Output the (x, y) coordinate of the center of the cell containing the given text.  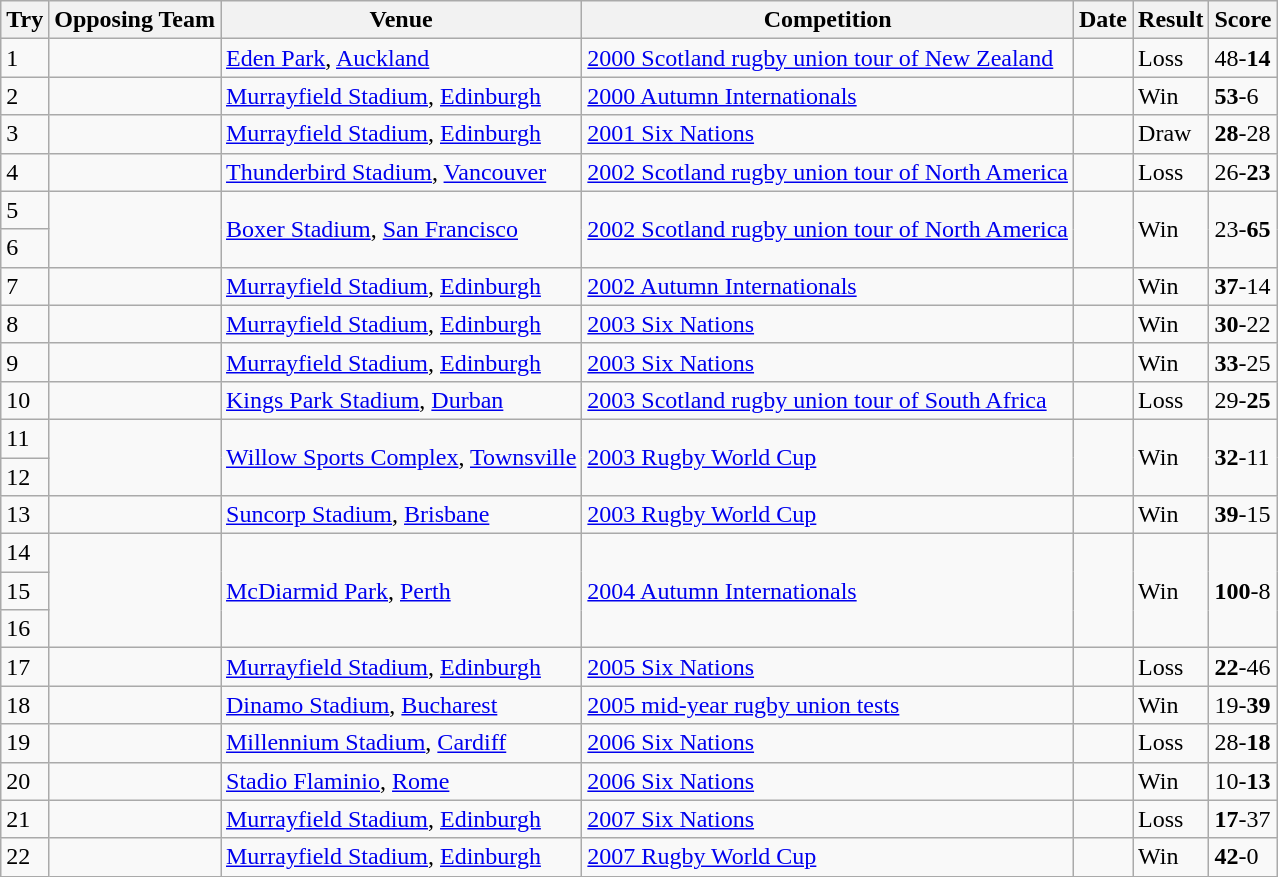
7 (25, 286)
Date (1102, 20)
53-6 (1243, 96)
28-18 (1243, 743)
Suncorp Stadium, Brisbane (400, 515)
4 (25, 172)
2 (25, 96)
12 (25, 477)
Draw (1171, 134)
29-25 (1243, 400)
Opposing Team (135, 20)
10-13 (1243, 781)
2005 Six Nations (828, 667)
19-39 (1243, 705)
Kings Park Stadium, Durban (400, 400)
14 (25, 553)
2007 Six Nations (828, 819)
17-37 (1243, 819)
Boxer Stadium, San Francisco (400, 229)
15 (25, 591)
37-14 (1243, 286)
6 (25, 248)
39-15 (1243, 515)
Score (1243, 20)
Stadio Flaminio, Rome (400, 781)
3 (25, 134)
Willow Sports Complex, Townsville (400, 457)
23-65 (1243, 229)
Dinamo Stadium, Bucharest (400, 705)
2003 Scotland rugby union tour of South Africa (828, 400)
30-22 (1243, 324)
2000 Scotland rugby union tour of New Zealand (828, 58)
19 (25, 743)
32-11 (1243, 457)
22-46 (1243, 667)
2005 mid-year rugby union tests (828, 705)
17 (25, 667)
1 (25, 58)
2007 Rugby World Cup (828, 857)
33-25 (1243, 362)
Eden Park, Auckland (400, 58)
Try (25, 20)
McDiarmid Park, Perth (400, 591)
28-28 (1243, 134)
11 (25, 438)
22 (25, 857)
42-0 (1243, 857)
21 (25, 819)
48-14 (1243, 58)
2002 Autumn Internationals (828, 286)
100-8 (1243, 591)
5 (25, 210)
18 (25, 705)
16 (25, 629)
Thunderbird Stadium, Vancouver (400, 172)
Millennium Stadium, Cardiff (400, 743)
13 (25, 515)
2004 Autumn Internationals (828, 591)
Competition (828, 20)
20 (25, 781)
9 (25, 362)
26-23 (1243, 172)
Result (1171, 20)
8 (25, 324)
10 (25, 400)
Venue (400, 20)
2001 Six Nations (828, 134)
2000 Autumn Internationals (828, 96)
